Output the (x, y) coordinate of the center of the cell containing the given text.  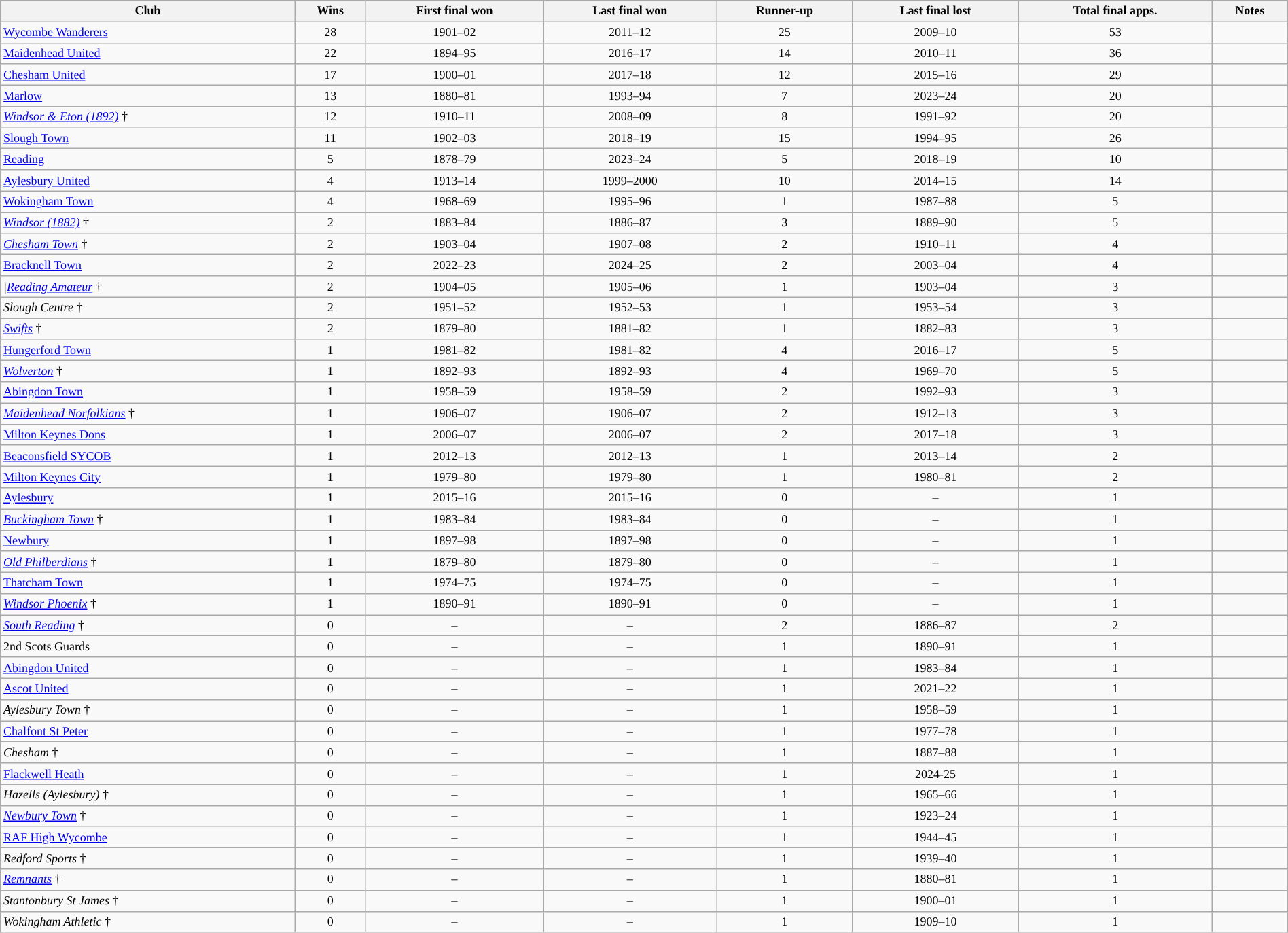
2021–22 (935, 689)
36 (1115, 53)
Milton Keynes City (148, 477)
2022–23 (454, 265)
1902–03 (454, 139)
Windsor Phoenix † (148, 605)
Bracknell Town (148, 265)
Thatcham Town (148, 583)
1969–70 (935, 371)
Flackwell Heath (148, 773)
28 (330, 33)
1913–14 (454, 181)
7 (785, 95)
Ascot United (148, 689)
Abingdon Town (148, 393)
1881–82 (630, 329)
1977–78 (935, 731)
Newbury Town † (148, 815)
Hazells (Aylesbury) † (148, 795)
Slough Centre † (148, 307)
17 (330, 75)
1887–88 (935, 753)
1987–88 (935, 201)
Aylesbury (148, 499)
1951–52 (454, 307)
1889–90 (935, 223)
2009–10 (935, 33)
RAF High Wycombe (148, 837)
1968–69 (454, 201)
Last final won (630, 11)
Stantonbury St James † (148, 901)
Chesham † (148, 753)
Maidenhead Norfolkians † (148, 413)
26 (1115, 139)
1904–05 (454, 287)
29 (1115, 75)
1980–81 (935, 477)
1994–95 (935, 139)
11 (330, 139)
Wycombe Wanderers (148, 33)
Newbury (148, 541)
Abingdon United (148, 667)
Reading (148, 159)
1883–84 (454, 223)
First final won (454, 11)
Maidenhead United (148, 53)
2014–15 (935, 181)
Milton Keynes Dons (148, 435)
Old Philberdians † (148, 561)
1952–53 (630, 307)
1909–10 (935, 921)
1894–95 (454, 53)
Marlow (148, 95)
1882–83 (935, 329)
Wokingham Town (148, 201)
1905–06 (630, 287)
25 (785, 33)
Redford Sports † (148, 859)
Last final lost (935, 11)
1923–24 (935, 815)
Swifts † (148, 329)
1901–02 (454, 33)
1992–93 (935, 393)
2003–04 (935, 265)
2024–25 (630, 265)
Chalfont St Peter (148, 731)
Aylesbury United (148, 181)
1939–40 (935, 859)
53 (1115, 33)
1878–79 (454, 159)
13 (330, 95)
8 (785, 117)
Windsor (1882) † (148, 223)
Aylesbury Town † (148, 709)
1991–92 (935, 117)
Wins (330, 11)
2nd Scots Guards (148, 647)
|Reading Amateur † (148, 287)
Buckingham Town † (148, 519)
1907–08 (630, 245)
Slough Town (148, 139)
Chesham United (148, 75)
Beaconsfield SYCOB (148, 455)
1999–2000 (630, 181)
1944–45 (935, 837)
Windsor & Eton (1892) † (148, 117)
15 (785, 139)
2010–11 (935, 53)
Notes (1250, 11)
Remnants † (148, 879)
Total final apps. (1115, 11)
Club (148, 11)
1995–96 (630, 201)
2024-25 (935, 773)
22 (330, 53)
2013–14 (935, 455)
Runner-up (785, 11)
2008–09 (630, 117)
Wolverton † (148, 371)
Chesham Town † (148, 245)
1993–94 (630, 95)
2011–12 (630, 33)
Wokingham Athletic † (148, 921)
1912–13 (935, 413)
1953–54 (935, 307)
South Reading † (148, 625)
1965–66 (935, 795)
Hungerford Town (148, 351)
